Detect which cell encompasses the target text, then output its (x, y) center coordinate. 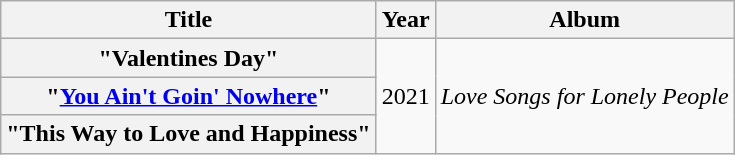
Year (406, 20)
Title (188, 20)
"Valentines Day" (188, 58)
Album (584, 20)
Love Songs for Lonely People (584, 96)
2021 (406, 96)
"This Way to Love and Happiness" (188, 134)
"You Ain't Goin' Nowhere" (188, 96)
